Capture the cell that displays the provided text and extract its (x, y) central coordinate. 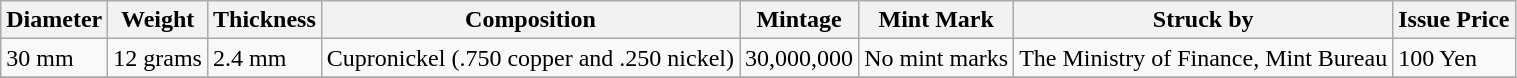
Thickness (264, 20)
Composition (530, 20)
30,000,000 (800, 58)
Struck by (1204, 20)
Mintage (800, 20)
Cupronickel (.750 copper and .250 nickel) (530, 58)
100 Yen (1454, 58)
Diameter (54, 20)
Issue Price (1454, 20)
Weight (158, 20)
2.4 mm (264, 58)
12 grams (158, 58)
The Ministry of Finance, Mint Bureau (1204, 58)
30 mm (54, 58)
No mint marks (936, 58)
Mint Mark (936, 20)
